Scan for the cell matching the given text and deliver its (X, Y) coordinate at center. 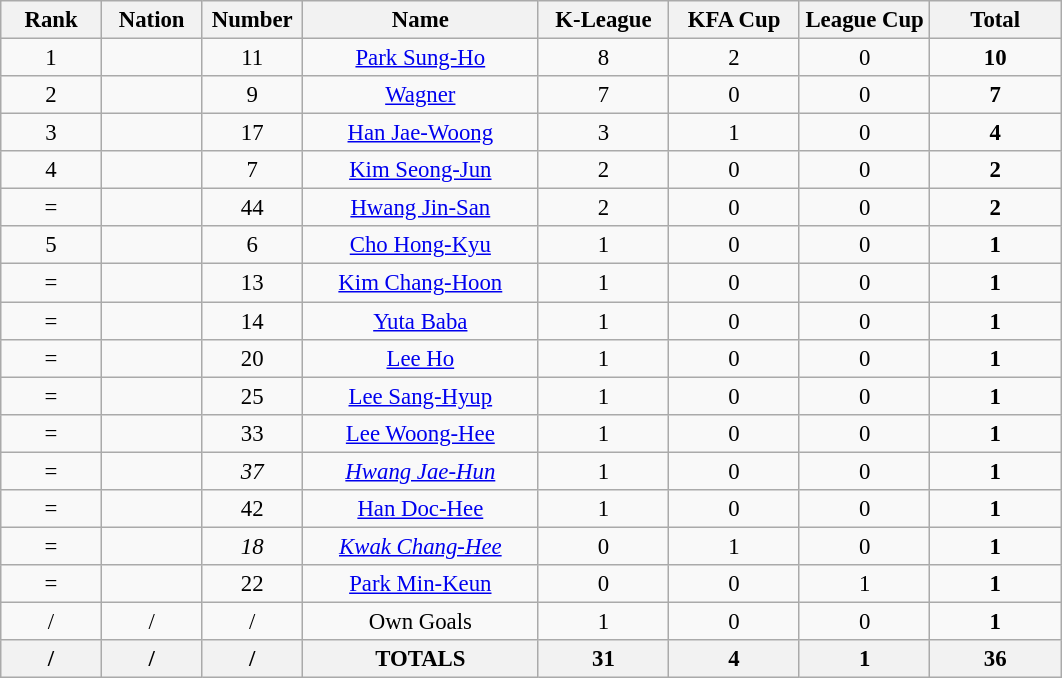
25 (252, 396)
33 (252, 433)
Hwang Jin-San (421, 208)
Name (421, 20)
Lee Ho (421, 358)
14 (252, 321)
Han Doc-Hee (421, 509)
10 (996, 58)
13 (252, 283)
20 (252, 358)
31 (604, 659)
Cho Hong-Kyu (421, 245)
K-League (604, 20)
Park Sung-Ho (421, 58)
9 (252, 95)
Han Jae-Woong (421, 133)
League Cup (864, 20)
Lee Sang-Hyup (421, 396)
6 (252, 245)
Park Min-Keun (421, 584)
Hwang Jae-Hun (421, 471)
44 (252, 208)
37 (252, 471)
Kim Chang-Hoon (421, 283)
Rank (52, 20)
Number (252, 20)
36 (996, 659)
22 (252, 584)
Lee Woong-Hee (421, 433)
TOTALS (421, 659)
Kim Seong-Jun (421, 170)
18 (252, 546)
8 (604, 58)
11 (252, 58)
Yuta Baba (421, 321)
Own Goals (421, 621)
Wagner (421, 95)
Kwak Chang-Hee (421, 546)
17 (252, 133)
5 (52, 245)
Total (996, 20)
42 (252, 509)
KFA Cup (734, 20)
Nation (152, 20)
